Extract the [X, Y] coordinate from the center of the cell holding the provided text.  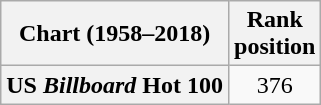
US Billboard Hot 100 [115, 85]
Rankposition [275, 34]
376 [275, 85]
Chart (1958–2018) [115, 34]
